Return (x, y) of the center of cell containing provided text 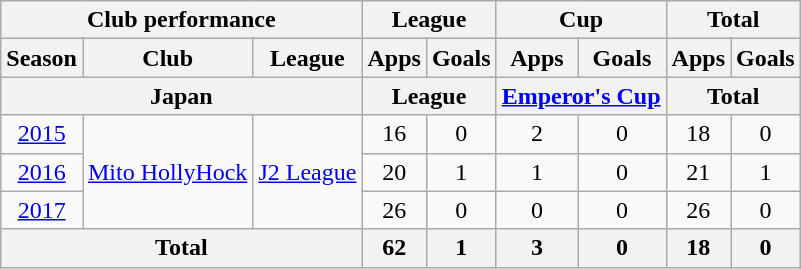
2015 (42, 134)
2 (537, 134)
16 (394, 134)
3 (537, 248)
Club (167, 58)
21 (698, 172)
Season (42, 58)
2017 (42, 210)
J2 League (308, 172)
Mito HollyHock (167, 172)
Club performance (182, 20)
Cup (581, 20)
Japan (182, 96)
62 (394, 248)
2016 (42, 172)
20 (394, 172)
Emperor's Cup (581, 96)
